Detect which cell encompasses the target text, then output its (x, y) center coordinate. 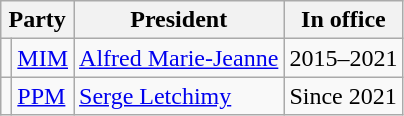
2015–2021 (344, 58)
Serge Letchimy (179, 96)
MIM (43, 58)
PPM (43, 96)
Since 2021 (344, 96)
In office (344, 20)
Party (38, 20)
Alfred Marie-Jeanne (179, 58)
President (179, 20)
